Pinpoint the cell where the given text exists, returning its [x, y] midpoint coordinate. 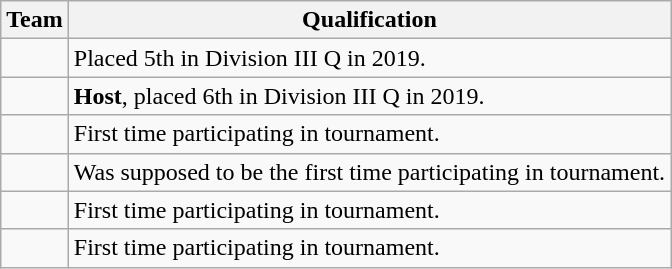
Was supposed to be the first time participating in tournament. [369, 172]
Team [35, 20]
Placed 5th in Division III Q in 2019. [369, 58]
Qualification [369, 20]
Host, placed 6th in Division III Q in 2019. [369, 96]
